Find where the given text appears and provide that cell's center as [x, y] coordinate. 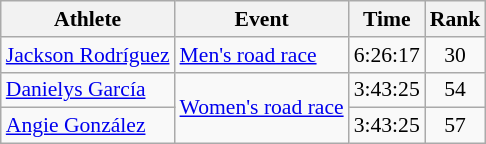
Angie González [88, 126]
Men's road race [262, 55]
Time [387, 19]
30 [456, 55]
Athlete [88, 19]
Women's road race [262, 108]
Event [262, 19]
54 [456, 90]
57 [456, 126]
Jackson Rodríguez [88, 55]
6:26:17 [387, 55]
Danielys García [88, 90]
Rank [456, 19]
